Pinpoint the cell where the given text exists, returning its [X, Y] midpoint coordinate. 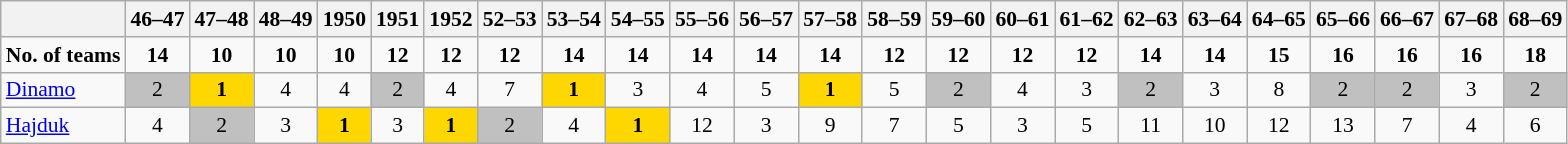
15 [1279, 55]
54–55 [638, 19]
52–53 [510, 19]
55–56 [702, 19]
64–65 [1279, 19]
65–66 [1343, 19]
61–62 [1086, 19]
68–69 [1535, 19]
1952 [450, 19]
53–54 [574, 19]
Dinamo [64, 90]
8 [1279, 90]
46–47 [157, 19]
57–58 [830, 19]
56–57 [766, 19]
11 [1151, 126]
No. of teams [64, 55]
1950 [344, 19]
59–60 [958, 19]
67–68 [1471, 19]
47–48 [221, 19]
63–64 [1215, 19]
1951 [398, 19]
58–59 [894, 19]
Hajduk [64, 126]
62–63 [1151, 19]
18 [1535, 55]
60–61 [1022, 19]
48–49 [286, 19]
13 [1343, 126]
6 [1535, 126]
9 [830, 126]
66–67 [1407, 19]
